Determine the (x, y) coordinate at the center of the cell enclosing the given text.  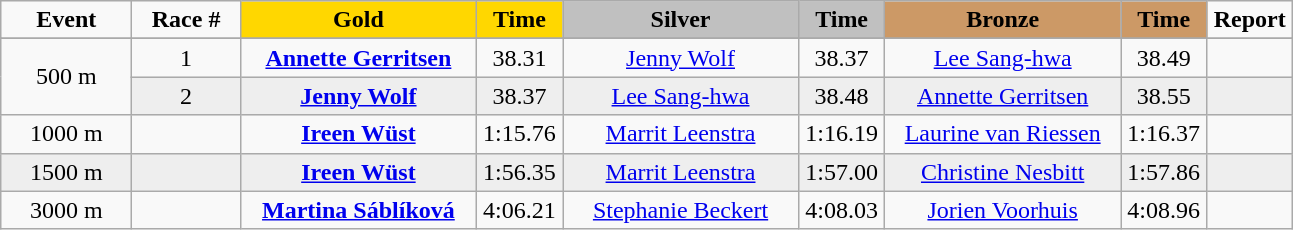
1500 m (66, 172)
Gold (358, 20)
1:15.76 (519, 134)
4:08.96 (1164, 210)
1:16.19 (842, 134)
4:06.21 (519, 210)
Silver (680, 20)
1:57.00 (842, 172)
4:08.03 (842, 210)
Race # (186, 20)
2 (186, 96)
1:57.86 (1164, 172)
Bronze (1003, 20)
Christine Nesbitt (1003, 172)
Laurine van Riessen (1003, 134)
38.31 (519, 58)
38.48 (842, 96)
1000 m (66, 134)
Report (1250, 20)
Martina Sáblíková (358, 210)
500 m (66, 77)
3000 m (66, 210)
1:56.35 (519, 172)
38.55 (1164, 96)
Stephanie Beckert (680, 210)
Jorien Voorhuis (1003, 210)
1 (186, 58)
1:16.37 (1164, 134)
Event (66, 20)
38.49 (1164, 58)
